Identify which cell holds the provided text, then report its [X, Y] central coordinate. 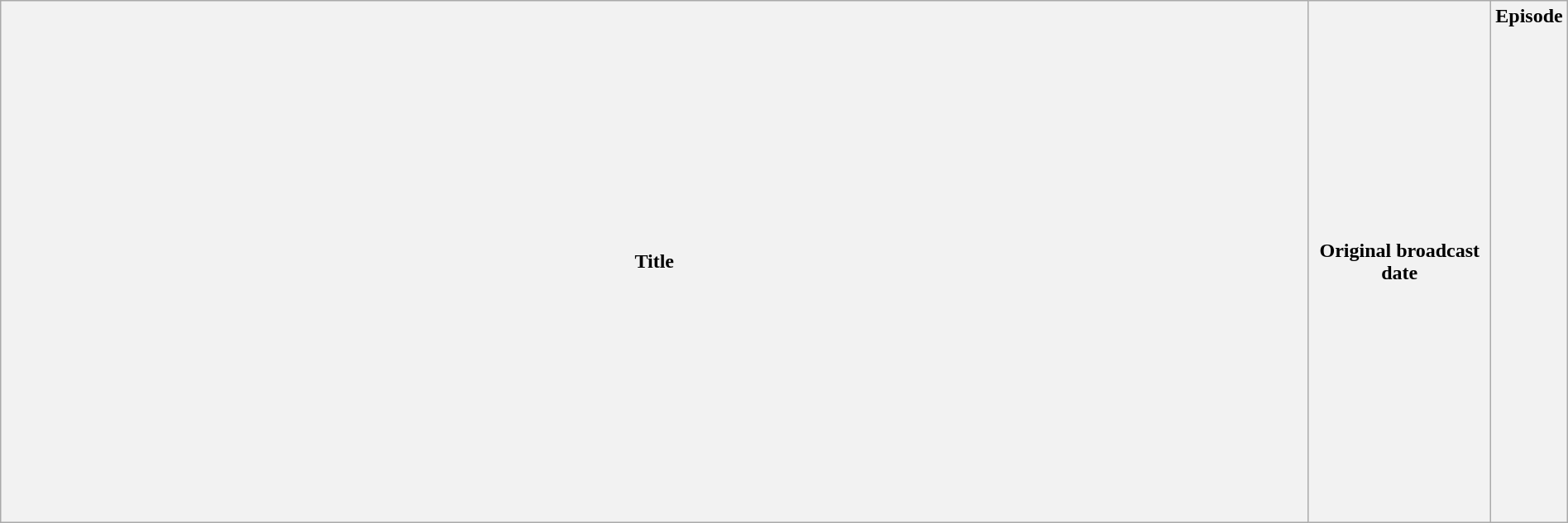
Episode [1529, 262]
Original broadcast date [1399, 262]
Title [655, 262]
